Return [X, Y] of the center of cell containing provided text 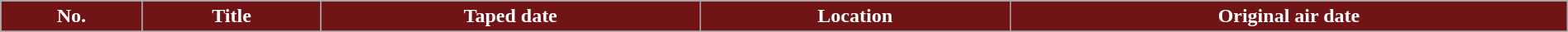
Title [232, 16]
Location [855, 16]
Taped date [510, 16]
Original air date [1289, 16]
No. [71, 16]
